Identify which cell holds the provided text, then report its [X, Y] central coordinate. 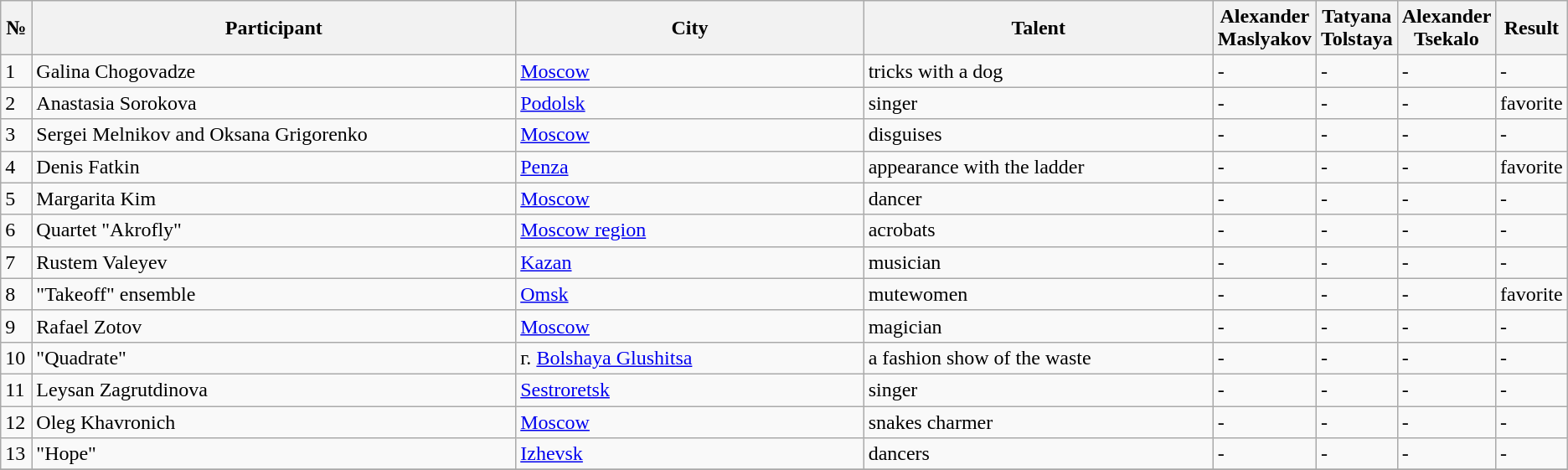
Alexander Maslyakov [1265, 28]
Alexander Tsekalo [1446, 28]
Result [1532, 28]
Tatyana Tolstaya [1357, 28]
Penza [690, 167]
9 [17, 326]
11 [17, 390]
disguises [1039, 135]
г. Bolshaya Glushitsa [690, 358]
Participant [274, 28]
Sestroretsk [690, 390]
Galina Chogovadze [274, 71]
Quartet "Akrofly" [274, 230]
7 [17, 262]
2 [17, 103]
Rafael Zotov [274, 326]
a fashion show of the waste [1039, 358]
Rustem Valeyev [274, 262]
Podolsk [690, 103]
Kazan [690, 262]
snakes charmer [1039, 421]
Moscow region [690, 230]
1 [17, 71]
№ [17, 28]
3 [17, 135]
4 [17, 167]
appearance with the ladder [1039, 167]
Denis Fatkin [274, 167]
dancers [1039, 454]
City [690, 28]
dancer [1039, 199]
12 [17, 421]
Margarita Kim [274, 199]
Izhevsk [690, 454]
5 [17, 199]
acrobats [1039, 230]
magician [1039, 326]
6 [17, 230]
Omsk [690, 294]
tricks with a dog [1039, 71]
Talent [1039, 28]
Sergei Melnikov and Oksana Grigorenko [274, 135]
mutewomen [1039, 294]
"Takeoff" ensemble [274, 294]
8 [17, 294]
Oleg Khavronich [274, 421]
13 [17, 454]
10 [17, 358]
Anastasia Sorokova [274, 103]
"Hope" [274, 454]
"Quadrate" [274, 358]
musician [1039, 262]
Leysan Zagrutdinova [274, 390]
